Identify which cell holds the provided text, then report its (X, Y) central coordinate. 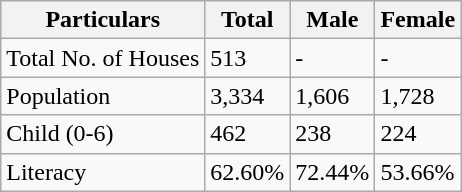
Literacy (103, 172)
Total No. of Houses (103, 58)
462 (248, 134)
1,728 (418, 96)
53.66% (418, 172)
Population (103, 96)
Particulars (103, 20)
Child (0-6) (103, 134)
3,334 (248, 96)
513 (248, 58)
238 (332, 134)
62.60% (248, 172)
Female (418, 20)
224 (418, 134)
72.44% (332, 172)
Total (248, 20)
1,606 (332, 96)
Male (332, 20)
